Detect which cell encompasses the target text, then output its (x, y) center coordinate. 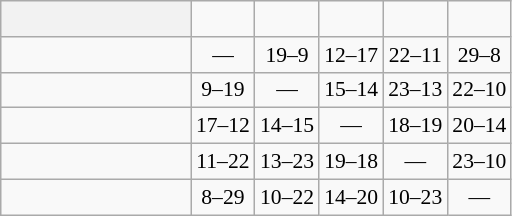
12–17 (351, 55)
29–8 (479, 55)
14–15 (287, 126)
19–9 (287, 55)
23–13 (415, 90)
17–12 (223, 126)
20–14 (479, 126)
11–22 (223, 162)
23–10 (479, 162)
10–23 (415, 197)
14–20 (351, 197)
15–14 (351, 90)
22–10 (479, 90)
13–23 (287, 162)
8–29 (223, 197)
18–19 (415, 126)
19–18 (351, 162)
22–11 (415, 55)
9–19 (223, 90)
10–22 (287, 197)
